Search for the cell housing the specified text and yield its (x, y) center coordinate. 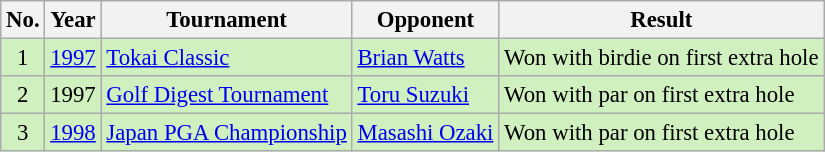
Won with birdie on first extra hole (662, 58)
2 (23, 95)
3 (23, 133)
1 (23, 58)
Tournament (226, 20)
1998 (73, 133)
No. (23, 20)
Golf Digest Tournament (226, 95)
Masashi Ozaki (426, 133)
Result (662, 20)
Tokai Classic (226, 58)
Japan PGA Championship (226, 133)
Brian Watts (426, 58)
Year (73, 20)
Opponent (426, 20)
Toru Suzuki (426, 95)
